Provide the [X, Y] coordinate of the cell's center where the given text is located.  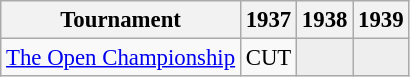
The Open Championship [121, 58]
1938 [325, 20]
1937 [268, 20]
Tournament [121, 20]
1939 [381, 20]
CUT [268, 58]
